Find where the given text appears and provide that cell's center as [x, y] coordinate. 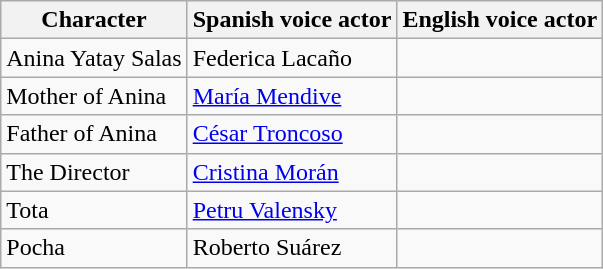
Mother of Anina [94, 96]
Character [94, 20]
César Troncoso [292, 134]
Anina Yatay Salas [94, 58]
Father of Anina [94, 134]
Cristina Morán [292, 172]
Tota [94, 210]
English voice actor [500, 20]
The Director [94, 172]
Spanish voice actor [292, 20]
Roberto Suárez [292, 248]
María Mendive [292, 96]
Federica Lacaño [292, 58]
Pocha [94, 248]
Petru Valensky [292, 210]
